Extract the (X, Y) coordinate from the center of the cell holding the provided text.  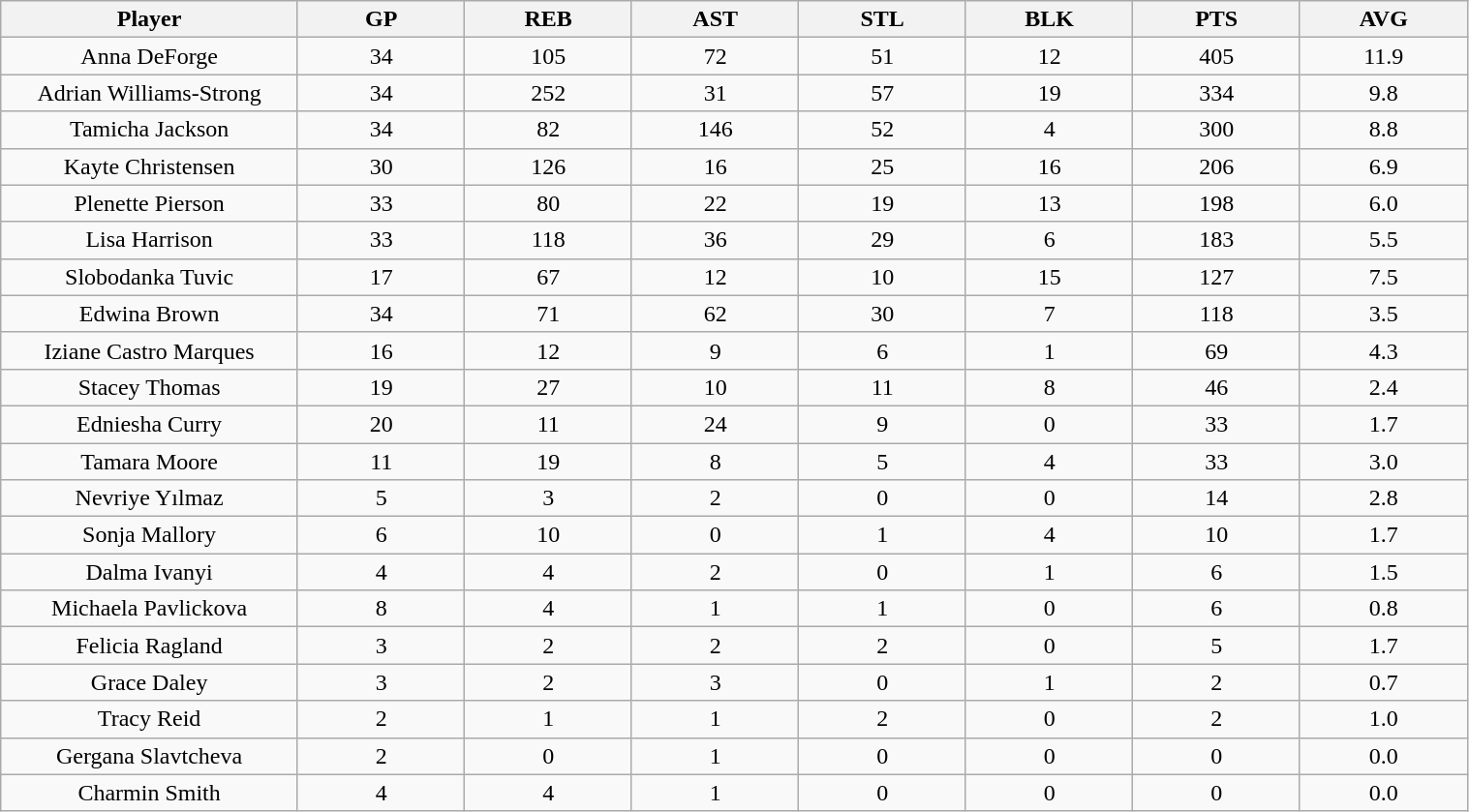
Sonja Mallory (149, 535)
Tamicha Jackson (149, 130)
25 (882, 166)
46 (1216, 387)
36 (715, 240)
71 (548, 314)
Plenette Pierson (149, 203)
REB (548, 19)
405 (1216, 56)
Slobodanka Tuvic (149, 277)
0.7 (1383, 682)
334 (1216, 93)
22 (715, 203)
8.8 (1383, 130)
Adrian Williams-Strong (149, 93)
11.9 (1383, 56)
6.0 (1383, 203)
17 (381, 277)
3.0 (1383, 462)
4.3 (1383, 350)
Edniesha Curry (149, 424)
252 (548, 93)
14 (1216, 498)
3.5 (1383, 314)
AST (715, 19)
1.5 (1383, 572)
27 (548, 387)
Tracy Reid (149, 719)
Grace Daley (149, 682)
57 (882, 93)
0.8 (1383, 609)
183 (1216, 240)
13 (1049, 203)
127 (1216, 277)
24 (715, 424)
Kayte Christensen (149, 166)
300 (1216, 130)
GP (381, 19)
5.5 (1383, 240)
STL (882, 19)
1.0 (1383, 719)
69 (1216, 350)
105 (548, 56)
20 (381, 424)
BLK (1049, 19)
Nevriye Yılmaz (149, 498)
198 (1216, 203)
51 (882, 56)
Gergana Slavtcheva (149, 756)
9.8 (1383, 93)
7.5 (1383, 277)
31 (715, 93)
Tamara Moore (149, 462)
206 (1216, 166)
Edwina Brown (149, 314)
126 (548, 166)
Felicia Ragland (149, 646)
Stacey Thomas (149, 387)
Iziane Castro Marques (149, 350)
Lisa Harrison (149, 240)
Michaela Pavlickova (149, 609)
29 (882, 240)
2.8 (1383, 498)
Dalma Ivanyi (149, 572)
146 (715, 130)
6.9 (1383, 166)
80 (548, 203)
15 (1049, 277)
52 (882, 130)
Anna DeForge (149, 56)
AVG (1383, 19)
7 (1049, 314)
72 (715, 56)
82 (548, 130)
62 (715, 314)
PTS (1216, 19)
Charmin Smith (149, 793)
Player (149, 19)
2.4 (1383, 387)
67 (548, 277)
